From the cell containing the given text, extract its center point as [X, Y] coordinate. 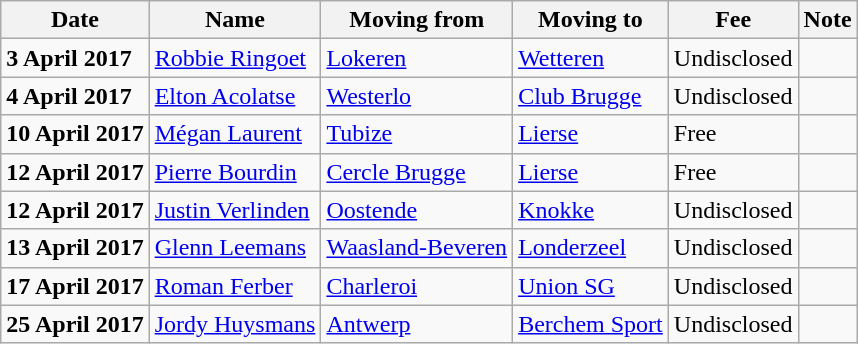
Knokke [591, 210]
17 April 2017 [75, 286]
Cercle Brugge [417, 172]
25 April 2017 [75, 324]
Oostende [417, 210]
Moving from [417, 20]
Londerzeel [591, 248]
Date [75, 20]
Berchem Sport [591, 324]
Tubize [417, 134]
Mégan Laurent [235, 134]
Antwerp [417, 324]
Pierre Bourdin [235, 172]
Name [235, 20]
Wetteren [591, 58]
Justin Verlinden [235, 210]
13 April 2017 [75, 248]
Lokeren [417, 58]
Waasland-Beveren [417, 248]
Note [828, 20]
Charleroi [417, 286]
3 April 2017 [75, 58]
Moving to [591, 20]
Glenn Leemans [235, 248]
10 April 2017 [75, 134]
Fee [733, 20]
Robbie Ringoet [235, 58]
4 April 2017 [75, 96]
Westerlo [417, 96]
Club Brugge [591, 96]
Jordy Huysmans [235, 324]
Roman Ferber [235, 286]
Union SG [591, 286]
Elton Acolatse [235, 96]
